Search for the cell housing the specified text and yield its [X, Y] center coordinate. 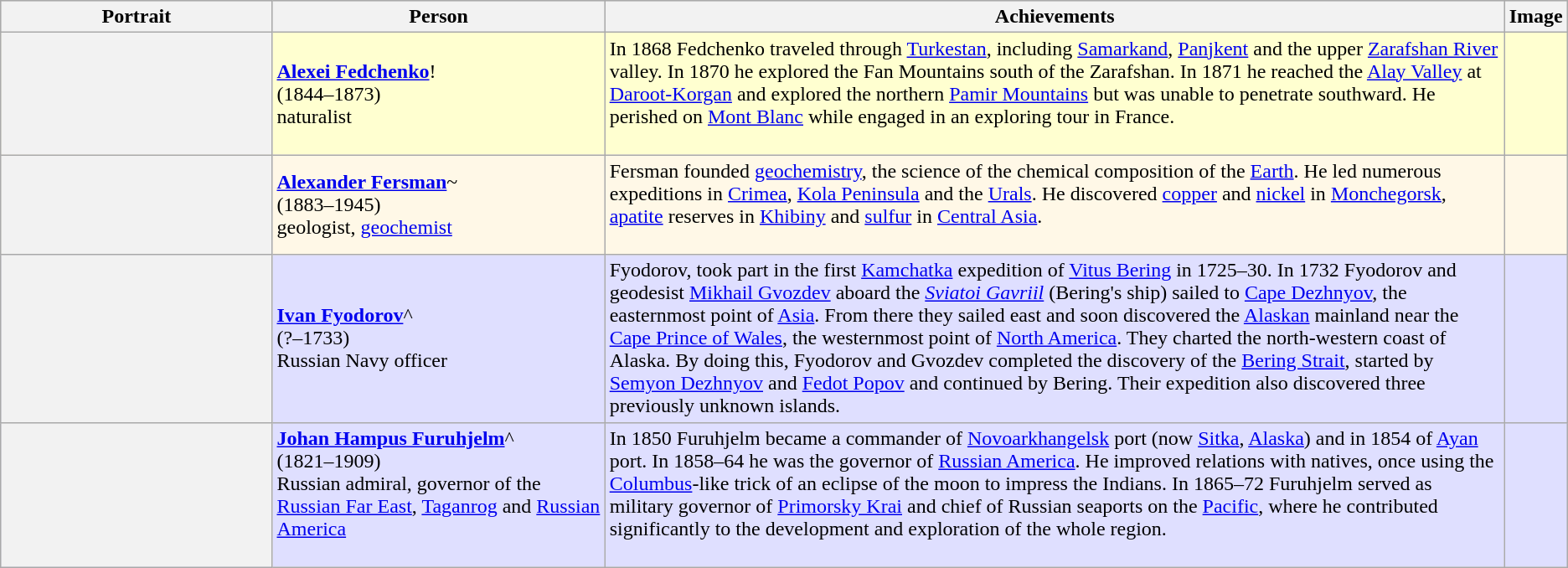
Achievements [1055, 17]
Ivan Fyodorov^(?–1733)Russian Navy officer [439, 338]
Johan Hampus Furuhjelm^(1821–1909)Russian admiral, governor of the Russian Far East, Taganrog and Russian America [439, 494]
Person [439, 17]
Image [1536, 17]
Alexander Fersman~(1883–1945)geologist, geochemist [439, 204]
Alexei Fedchenko!(1844–1873)naturalist [439, 94]
Portrait [137, 17]
